Provide the (x, y) coordinate of the cell's center where the given text is located.  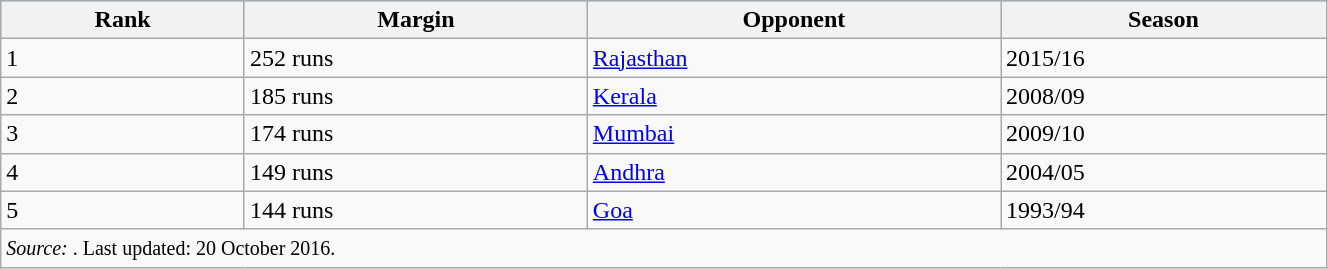
Kerala (794, 96)
Mumbai (794, 134)
1 (123, 58)
185 runs (416, 96)
Season (1163, 20)
Rank (123, 20)
Opponent (794, 20)
Goa (794, 210)
252 runs (416, 58)
174 runs (416, 134)
2 (123, 96)
2008/09 (1163, 96)
Margin (416, 20)
3 (123, 134)
4 (123, 172)
2009/10 (1163, 134)
Rajasthan (794, 58)
144 runs (416, 210)
2004/05 (1163, 172)
149 runs (416, 172)
5 (123, 210)
2015/16 (1163, 58)
Andhra (794, 172)
Source: . Last updated: 20 October 2016. (664, 248)
1993/94 (1163, 210)
